Locate the cell with the specified text and output its (X, Y) center coordinate. 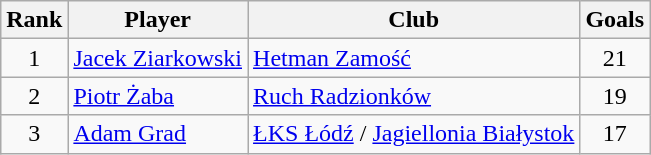
Jacek Ziarkowski (158, 58)
3 (34, 134)
19 (615, 96)
Piotr Żaba (158, 96)
Hetman Zamość (414, 58)
ŁKS Łódź / Jagiellonia Białystok (414, 134)
17 (615, 134)
Club (414, 20)
Rank (34, 20)
21 (615, 58)
Player (158, 20)
Goals (615, 20)
Adam Grad (158, 134)
2 (34, 96)
Ruch Radzionków (414, 96)
1 (34, 58)
